Provide the (X, Y) coordinate of the cell's center where the given text is located.  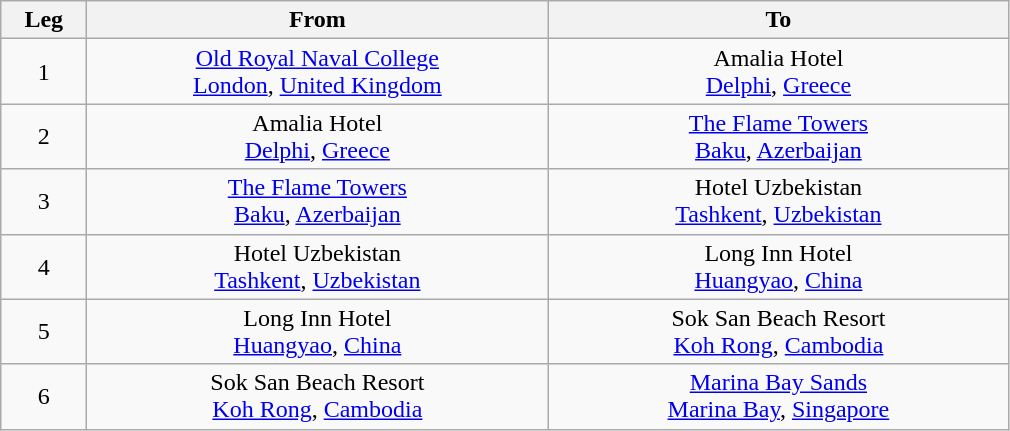
6 (44, 396)
Old Royal Naval CollegeLondon, United Kingdom (318, 72)
2 (44, 136)
Marina Bay SandsMarina Bay, Singapore (778, 396)
3 (44, 202)
Leg (44, 20)
From (318, 20)
5 (44, 332)
To (778, 20)
4 (44, 266)
1 (44, 72)
